Capture the cell that displays the provided text and extract its [X, Y] central coordinate. 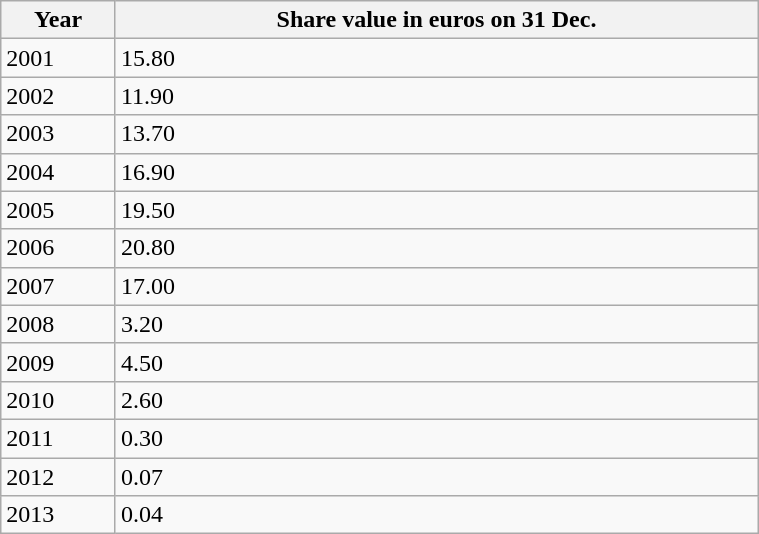
2009 [58, 362]
20.80 [436, 248]
0.04 [436, 515]
15.80 [436, 58]
2006 [58, 248]
2007 [58, 286]
2011 [58, 438]
2012 [58, 477]
2013 [58, 515]
2003 [58, 134]
2002 [58, 96]
2010 [58, 400]
2001 [58, 58]
0.30 [436, 438]
4.50 [436, 362]
11.90 [436, 96]
17.00 [436, 286]
2008 [58, 324]
2005 [58, 210]
19.50 [436, 210]
3.20 [436, 324]
0.07 [436, 477]
Year [58, 20]
2004 [58, 172]
2.60 [436, 400]
Share value in euros on 31 Dec. [436, 20]
13.70 [436, 134]
16.90 [436, 172]
